Detect which cell encompasses the target text, then output its (x, y) center coordinate. 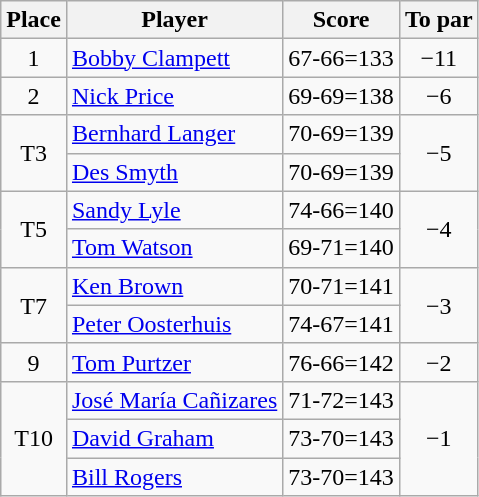
T3 (34, 153)
−5 (438, 153)
Nick Price (174, 96)
David Graham (174, 438)
Peter Oosterhuis (174, 324)
70-71=141 (342, 286)
T5 (34, 229)
−1 (438, 438)
67-66=133 (342, 58)
Place (34, 20)
−11 (438, 58)
Player (174, 20)
−3 (438, 305)
Ken Brown (174, 286)
Bobby Clampett (174, 58)
74-66=140 (342, 210)
Bernhard Langer (174, 134)
−4 (438, 229)
74-67=141 (342, 324)
69-69=138 (342, 96)
−2 (438, 362)
9 (34, 362)
Bill Rogers (174, 477)
71-72=143 (342, 400)
2 (34, 96)
Tom Watson (174, 248)
To par (438, 20)
Score (342, 20)
69-71=140 (342, 248)
76-66=142 (342, 362)
Des Smyth (174, 172)
T10 (34, 438)
Tom Purtzer (174, 362)
1 (34, 58)
T7 (34, 305)
−6 (438, 96)
Sandy Lyle (174, 210)
José María Cañizares (174, 400)
